Find where the given text appears and provide that cell's center as (X, Y) coordinate. 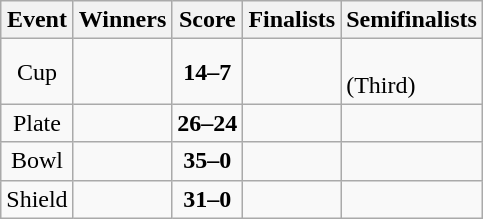
Cup (37, 72)
Plate (37, 123)
(Third) (412, 72)
26–24 (208, 123)
31–0 (208, 199)
Bowl (37, 161)
Event (37, 20)
Semifinalists (412, 20)
Finalists (292, 20)
Score (208, 20)
35–0 (208, 161)
14–7 (208, 72)
Winners (122, 20)
Shield (37, 199)
